Find where the given text appears and provide that cell's center as [X, Y] coordinate. 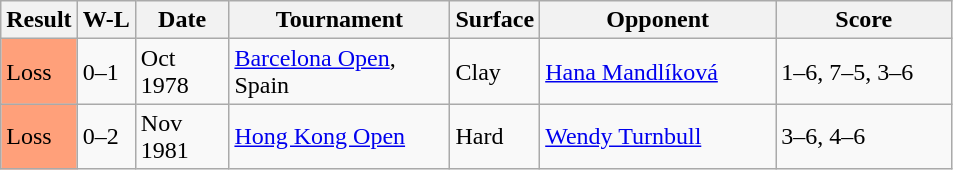
0–1 [106, 72]
Hard [495, 136]
Oct 1978 [182, 72]
Surface [495, 20]
3–6, 4–6 [864, 136]
Opponent [658, 20]
Barcelona Open, Spain [340, 72]
1–6, 7–5, 3–6 [864, 72]
Nov 1981 [182, 136]
Score [864, 20]
Clay [495, 72]
W-L [106, 20]
Result [39, 20]
0–2 [106, 136]
Hana Mandlíková [658, 72]
Wendy Turnbull [658, 136]
Date [182, 20]
Tournament [340, 20]
Hong Kong Open [340, 136]
